Return the [X, Y] coordinate for the center point of the cell that contains the specified text.  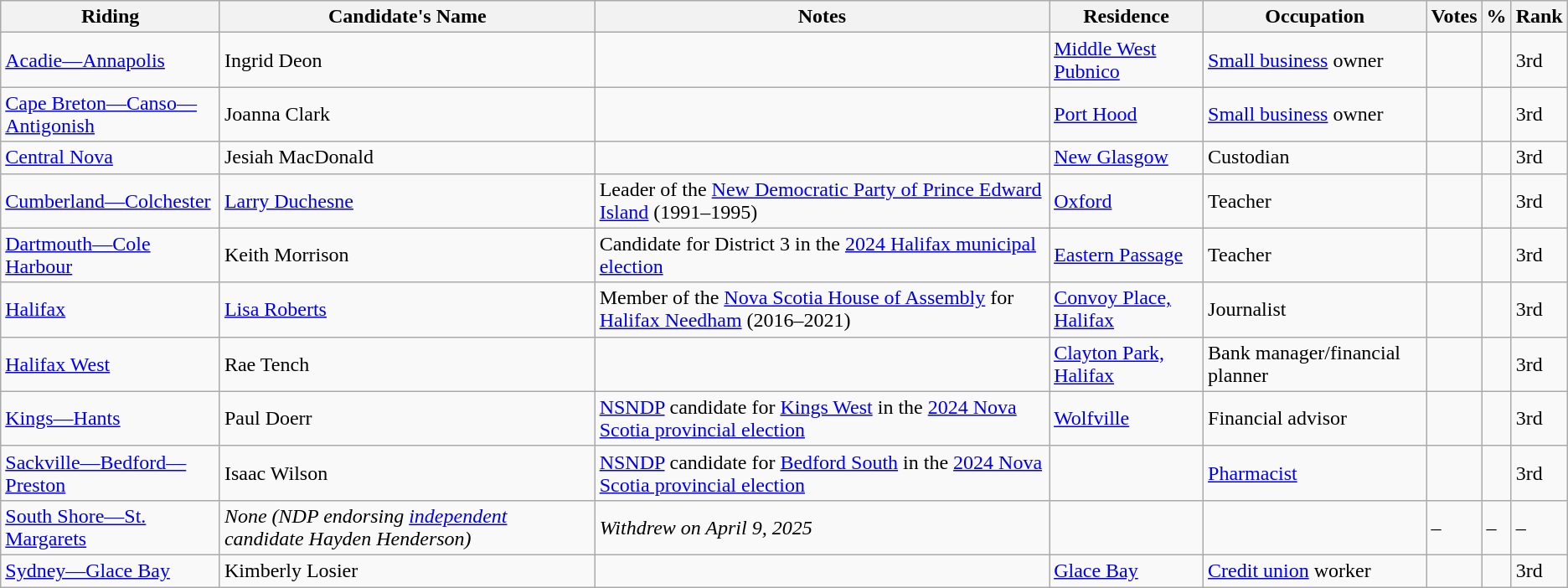
Kimberly Losier [407, 570]
Occupation [1315, 17]
Convoy Place, Halifax [1127, 310]
Votes [1454, 17]
NSNDP candidate for Kings West in the 2024 Nova Scotia provincial election [822, 419]
Glace Bay [1127, 570]
Joanna Clark [407, 114]
New Glasgow [1127, 157]
Wolfville [1127, 419]
Port Hood [1127, 114]
Riding [111, 17]
Journalist [1315, 310]
Residence [1127, 17]
Isaac Wilson [407, 472]
Member of the Nova Scotia House of Assembly for Halifax Needham (2016–2021) [822, 310]
Halifax West [111, 364]
Keith Morrison [407, 255]
Leader of the New Democratic Party of Prince Edward Island (1991–1995) [822, 201]
Kings—Hants [111, 419]
Clayton Park, Halifax [1127, 364]
Eastern Passage [1127, 255]
Financial advisor [1315, 419]
Rae Tench [407, 364]
Larry Duchesne [407, 201]
Cape Breton—Canso—Antigonish [111, 114]
Rank [1540, 17]
Ingrid Deon [407, 60]
Central Nova [111, 157]
Pharmacist [1315, 472]
Withdrew on April 9, 2025 [822, 528]
Halifax [111, 310]
Cumberland—Colchester [111, 201]
None (NDP endorsing independent candidate Hayden Henderson) [407, 528]
Oxford [1127, 201]
South Shore—St. Margarets [111, 528]
Dartmouth—Cole Harbour [111, 255]
% [1496, 17]
Candidate's Name [407, 17]
Credit union worker [1315, 570]
Custodian [1315, 157]
Lisa Roberts [407, 310]
Candidate for District 3 in the 2024 Halifax municipal election [822, 255]
Notes [822, 17]
Middle West Pubnico [1127, 60]
Sackville—Bedford—Preston [111, 472]
Jesiah MacDonald [407, 157]
Bank manager/financial planner [1315, 364]
Acadie—Annapolis [111, 60]
Paul Doerr [407, 419]
Sydney—Glace Bay [111, 570]
NSNDP candidate for Bedford South in the 2024 Nova Scotia provincial election [822, 472]
